Find where the given text appears and provide that cell's center as (x, y) coordinate. 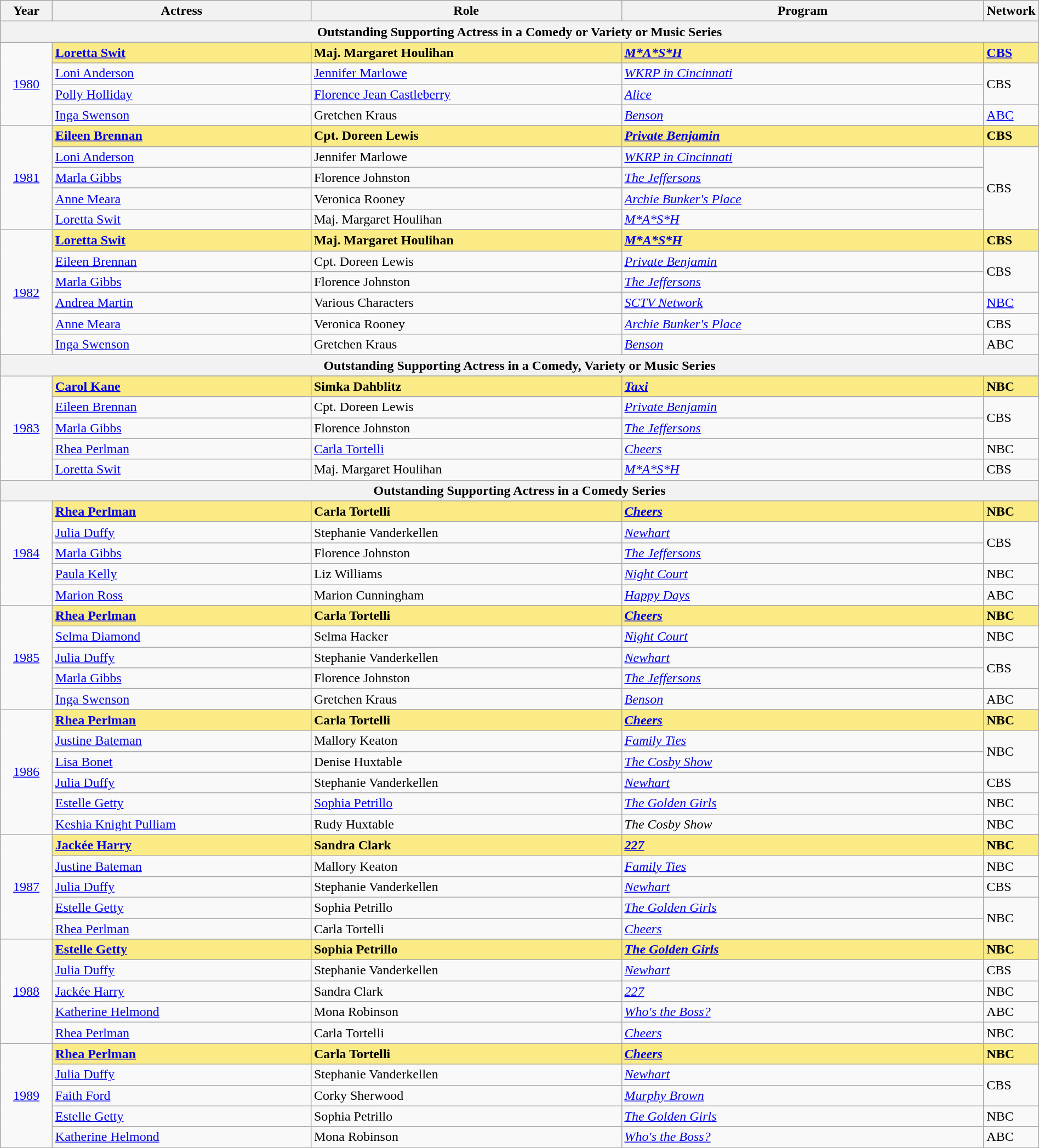
Year (26, 11)
Rudy Huxtable (466, 824)
Simka Dahblitz (466, 386)
Marion Cunningham (466, 595)
Program (802, 11)
1986 (26, 772)
1984 (26, 553)
Outstanding Supporting Actress in a Comedy, Variety or Music Series (519, 365)
Network (1011, 11)
Keshia Knight Pulliam (181, 824)
1981 (26, 178)
1989 (26, 1095)
Alice (802, 94)
1988 (26, 991)
Murphy Brown (802, 1095)
Role (466, 11)
SCTV Network (802, 303)
1982 (26, 292)
1983 (26, 428)
Florence Jean Castleberry (466, 94)
Paula Kelly (181, 574)
Outstanding Supporting Actress in a Comedy Series (519, 490)
Liz Williams (466, 574)
Andrea Martin (181, 303)
Faith Ford (181, 1095)
Lisa Bonet (181, 762)
Polly Holliday (181, 94)
1987 (26, 887)
1985 (26, 658)
Denise Huxtable (466, 762)
Selma Hacker (466, 637)
Various Characters (466, 303)
Carol Kane (181, 386)
Happy Days (802, 595)
Marion Ross (181, 595)
Actress (181, 11)
Outstanding Supporting Actress in a Comedy or Variety or Music Series (519, 32)
Selma Diamond (181, 637)
Taxi (802, 386)
Corky Sherwood (466, 1095)
1980 (26, 84)
